From the cell containing the given text, extract its center point as (X, Y) coordinate. 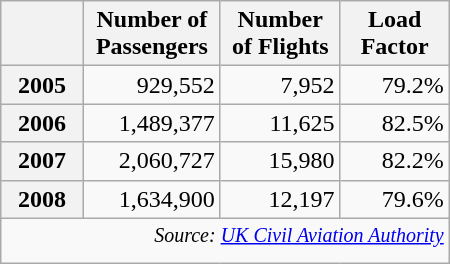
2,060,727 (152, 161)
82.5% (394, 123)
2005 (42, 85)
Source: UK Civil Aviation Authority (225, 240)
2007 (42, 161)
12,197 (280, 199)
1,634,900 (152, 199)
929,552 (152, 85)
79.2% (394, 85)
Number of Flights (280, 34)
79.6% (394, 199)
2006 (42, 123)
11,625 (280, 123)
15,980 (280, 161)
Load Factor (394, 34)
1,489,377 (152, 123)
82.2% (394, 161)
7,952 (280, 85)
Number of Passengers (152, 34)
2008 (42, 199)
